Search for the cell housing the specified text and yield its [x, y] center coordinate. 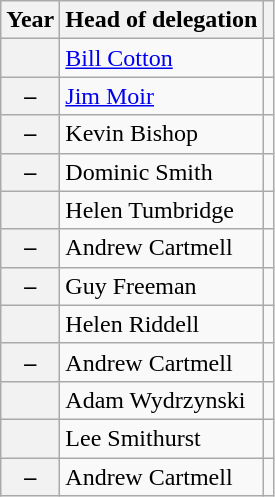
Guy Freeman [162, 286]
Lee Smithurst [162, 438]
Helen Tumbridge [162, 210]
Helen Riddell [162, 324]
Bill Cotton [162, 58]
Dominic Smith [162, 172]
Adam Wydrzynski [162, 400]
Head of delegation [162, 20]
Kevin Bishop [162, 134]
Year [30, 20]
Jim Moir [162, 96]
